Scan for the cell matching the given text and deliver its (X, Y) coordinate at center. 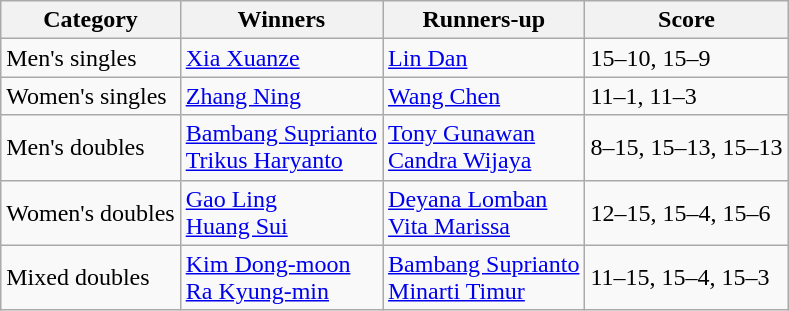
Bambang Suprianto Minarti Timur (484, 278)
Bambang Suprianto Trikus Haryanto (281, 148)
Kim Dong-moon Ra Kyung-min (281, 278)
Women's singles (90, 96)
8–15, 15–13, 15–13 (686, 148)
Winners (281, 20)
Gao Ling Huang Sui (281, 212)
11–1, 11–3 (686, 96)
Wang Chen (484, 96)
Category (90, 20)
Score (686, 20)
Men's doubles (90, 148)
15–10, 15–9 (686, 58)
Lin Dan (484, 58)
Xia Xuanze (281, 58)
Deyana Lomban Vita Marissa (484, 212)
12–15, 15–4, 15–6 (686, 212)
Runners-up (484, 20)
Tony Gunawan Candra Wijaya (484, 148)
Zhang Ning (281, 96)
Men's singles (90, 58)
Mixed doubles (90, 278)
Women's doubles (90, 212)
11–15, 15–4, 15–3 (686, 278)
